Output the (x, y) coordinate of the center of the cell containing the given text.  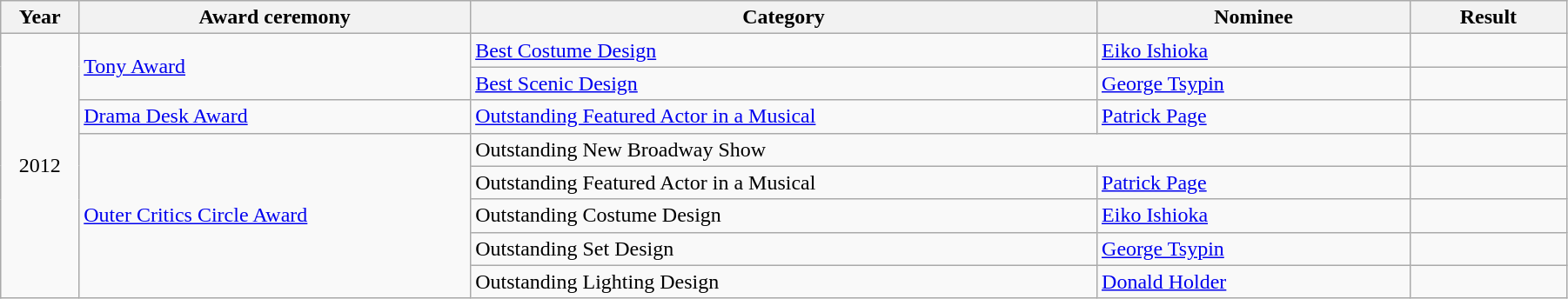
Outstanding Lighting Design (784, 282)
Year (40, 17)
Outstanding New Broadway Show (941, 149)
Best Scenic Design (784, 83)
Tony Award (275, 67)
Nominee (1254, 17)
Outstanding Costume Design (784, 216)
Outer Critics Circle Award (275, 216)
Result (1488, 17)
Best Costume Design (784, 50)
Category (784, 17)
2012 (40, 166)
Outstanding Set Design (784, 249)
Donald Holder (1254, 282)
Award ceremony (275, 17)
Drama Desk Award (275, 116)
